Return the (X, Y) coordinate for the center point of the cell that contains the specified text.  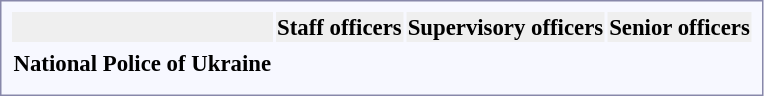
Supervisory officers (506, 27)
Senior officers (680, 27)
National Police of Ukraine (142, 63)
Staff officers (340, 27)
